From the cell containing the given text, extract its center point as [x, y] coordinate. 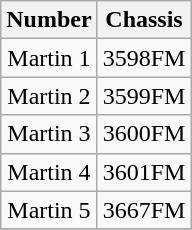
Martin 4 [49, 172]
Martin 1 [49, 58]
Martin 3 [49, 134]
Martin 2 [49, 96]
3599FM [144, 96]
Chassis [144, 20]
3598FM [144, 58]
3601FM [144, 172]
3600FM [144, 134]
Martin 5 [49, 210]
Number [49, 20]
3667FM [144, 210]
